Provide the (x, y) coordinate of the cell's center where the given text is located.  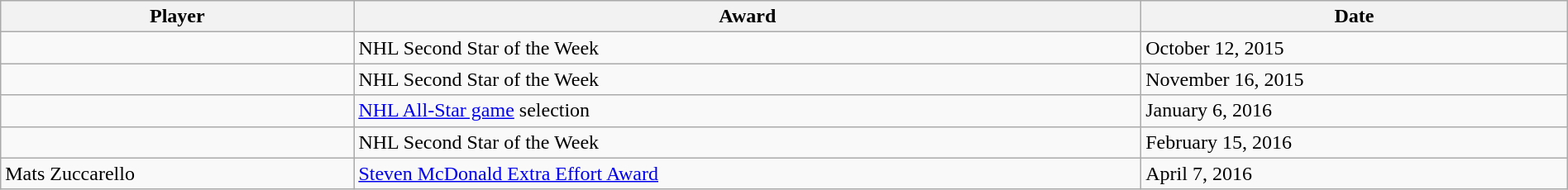
Steven McDonald Extra Effort Award (748, 173)
February 15, 2016 (1355, 142)
NHL All-Star game selection (748, 111)
Player (177, 17)
November 16, 2015 (1355, 79)
October 12, 2015 (1355, 48)
April 7, 2016 (1355, 173)
Mats Zuccarello (177, 173)
January 6, 2016 (1355, 111)
Award (748, 17)
Date (1355, 17)
